Search for the cell housing the specified text and yield its [x, y] center coordinate. 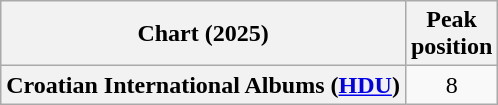
Peakposition [451, 34]
Chart (2025) [204, 34]
Croatian International Albums (HDU) [204, 85]
8 [451, 85]
